Provide the (X, Y) coordinate of the cell's center where the given text is located.  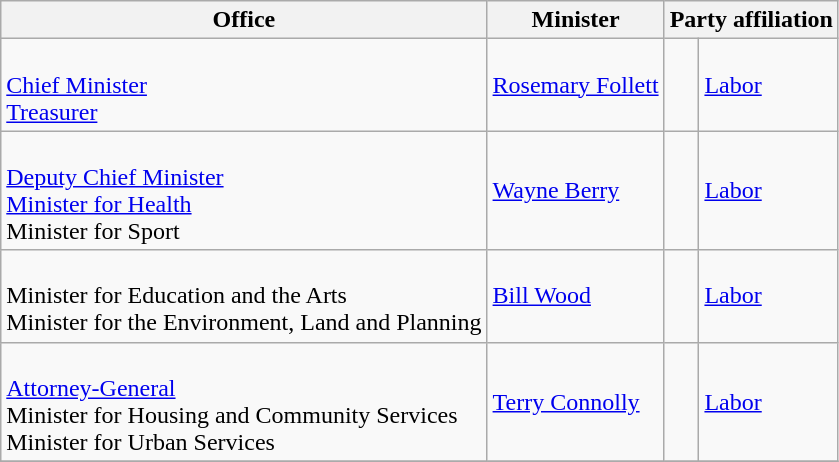
Minister (576, 20)
Deputy Chief Minister Minister for Health Minister for Sport (244, 190)
Bill Wood (576, 296)
Terry Connolly (576, 402)
Minister for Education and the Arts Minister for the Environment, Land and Planning (244, 296)
Attorney-General Minister for Housing and Community Services Minister for Urban Services (244, 402)
Office (244, 20)
Rosemary Follett (576, 85)
Party affiliation (751, 20)
Chief Minister Treasurer (244, 85)
Wayne Berry (576, 190)
